Pinpoint the cell where the given text exists, returning its [x, y] midpoint coordinate. 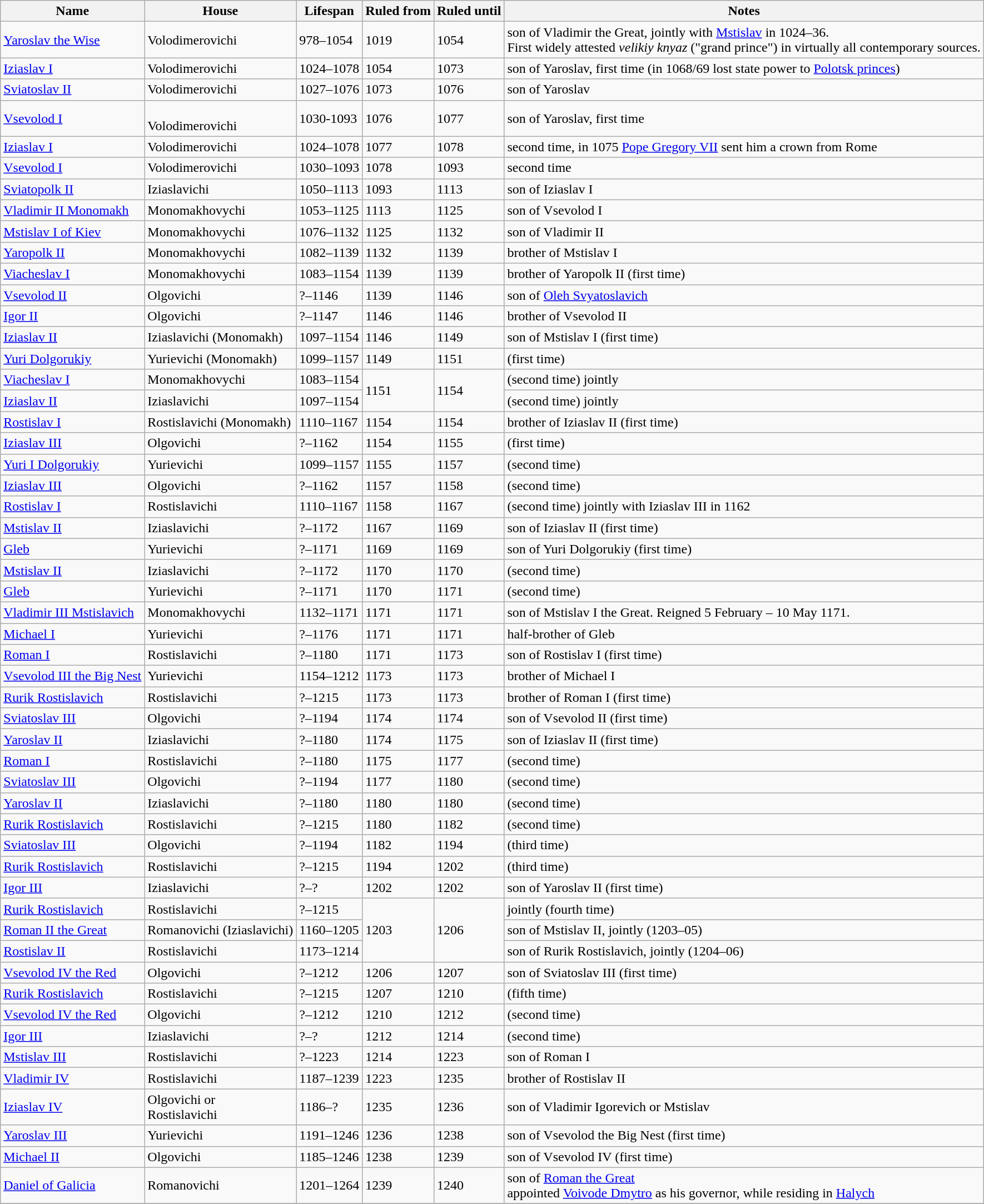
son of Yaroslav [744, 90]
1191–1246 [329, 1136]
brother of Vsevolod II [744, 316]
son of Roman the Greatappointed Voivode Dmytro as his governor, while residing in Halych [744, 1186]
1132–1171 [329, 612]
Vladimir IV [72, 1078]
son of Yaroslav, first time [744, 118]
Roman II the Great [72, 930]
1082–1139 [329, 252]
Yaroslav the Wise [72, 40]
Vsevolod III the Big Nest [72, 676]
1186–? [329, 1107]
978–1054 [329, 40]
Igor II [72, 316]
Notes [744, 11]
Romanovichi (Iziaslavichi) [220, 930]
son of Vladimir Igorevich or Mstislav [744, 1107]
half-brother of Gleb [744, 633]
1240 [469, 1186]
?–1223 [329, 1057]
Romanovichi [220, 1186]
Vsevolod II [72, 295]
(second time) jointly with Iziaslav III in 1162 [744, 507]
Vladimir II Monomakh [72, 210]
?–1176 [329, 633]
Iziaslavichi (Monomakh) [220, 338]
son of Vladimir II [744, 231]
brother of Roman I (first time) [744, 697]
1201–1264 [329, 1186]
Yuri Dolgorukiy [72, 359]
brother of Rostislav II [744, 1078]
?–1146 [329, 295]
Sviatopolk II [72, 189]
son of Iziaslav I [744, 189]
son of Roman I [744, 1057]
Mstislav I of Kiev [72, 231]
Yurievichi (Monomakh) [220, 359]
Mstislav III [72, 1057]
House [220, 11]
1030-1093 [329, 118]
1154–1212 [329, 676]
second time [744, 168]
1019 [398, 40]
son of Yaroslav, first time (in 1068/69 lost state power to Polotsk princes) [744, 68]
Rostislav II [72, 951]
son of Vsevolod IV (first time) [744, 1157]
1076–1132 [329, 231]
1030–1093 [329, 168]
Yuri I Dolgorukiy [72, 464]
Rostislavichi (Monomakh) [220, 422]
brother of Yaropolk II (first time) [744, 274]
son of Sviatoslav III (first time) [744, 973]
son of Yuri Dolgorukiy (first time) [744, 549]
son of Rostislav I (first time) [744, 655]
son of Vsevolod I [744, 210]
son of Mstislav I (first time) [744, 338]
Vladimir III Mstislavich [72, 612]
son of Yaroslav II (first time) [744, 888]
Iziaslav IV [72, 1107]
Sviatoslav II [72, 90]
brother of Michael I [744, 676]
Ruled until [469, 11]
?–1147 [329, 316]
1173–1214 [329, 951]
Daniel of Galicia [72, 1186]
jointly (fourth time) [744, 909]
1027–1076 [329, 90]
Michael II [72, 1157]
son of Oleh Svyatoslavich [744, 295]
son of Mstislav I the Great. Reigned 5 February – 10 May 1171. [744, 612]
Ruled from [398, 11]
1050–1113 [329, 189]
brother of Mstislav I [744, 252]
second time, in 1075 Pope Gregory VII sent him a crown from Rome [744, 147]
Yaroslav III [72, 1136]
1203 [398, 930]
(fifth time) [744, 994]
brother of Iziaslav II (first time) [744, 422]
son of Mstislav II, jointly (1203–05) [744, 930]
Yaropolk II [72, 252]
son of Rurik Rostislavich, jointly (1204–06) [744, 951]
Name [72, 11]
1053–1125 [329, 210]
Olgovichi orRostislavichi [220, 1107]
son of Vsevolod the Big Nest (first time) [744, 1136]
1187–1239 [329, 1078]
Michael I [72, 633]
1160–1205 [329, 930]
Lifespan [329, 11]
1185–1246 [329, 1157]
son of Vsevolod II (first time) [744, 719]
